Scan for the cell matching the given text and deliver its [X, Y] coordinate at center. 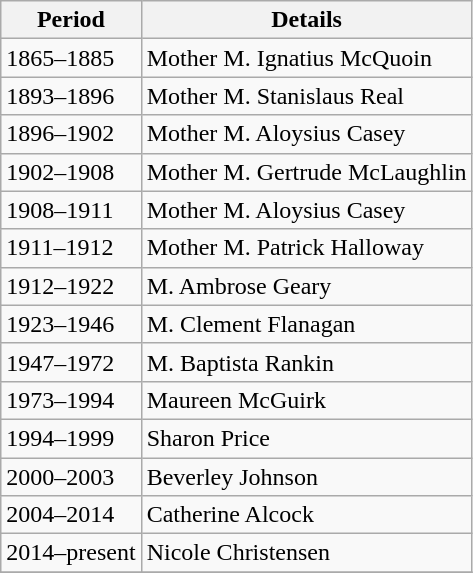
1896–1902 [71, 134]
1912–1922 [71, 286]
Mother M. Ignatius McQuoin [306, 58]
Catherine Alcock [306, 515]
Maureen McGuirk [306, 400]
1947–1972 [71, 362]
M. Baptista Rankin [306, 362]
2000–2003 [71, 477]
M. Ambrose Geary [306, 286]
1908–1911 [71, 210]
M. Clement Flanagan [306, 324]
1893–1896 [71, 96]
Period [71, 20]
Sharon Price [306, 438]
1923–1946 [71, 324]
Nicole Christensen [306, 553]
Details [306, 20]
2014–present [71, 553]
1973–1994 [71, 400]
1902–1908 [71, 172]
1865–1885 [71, 58]
1994–1999 [71, 438]
Mother M. Patrick Halloway [306, 248]
Mother M. Stanislaus Real [306, 96]
Beverley Johnson [306, 477]
1911–1912 [71, 248]
Mother M. Gertrude McLaughlin [306, 172]
2004–2014 [71, 515]
